Return the (x, y) coordinate for the center point of the cell that contains the specified text.  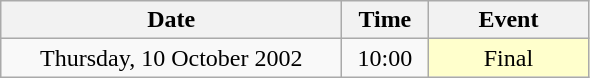
Event (508, 20)
Final (508, 58)
Thursday, 10 October 2002 (172, 58)
10:00 (385, 58)
Time (385, 20)
Date (172, 20)
